Find where the given text appears and provide that cell's center as (X, Y) coordinate. 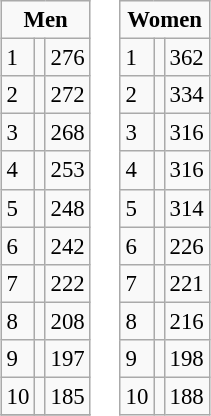
185 (68, 396)
362 (186, 58)
197 (68, 358)
276 (68, 58)
272 (68, 95)
198 (186, 358)
221 (186, 283)
314 (186, 208)
226 (186, 246)
334 (186, 95)
253 (68, 170)
268 (68, 133)
208 (68, 321)
188 (186, 396)
248 (68, 208)
216 (186, 321)
222 (68, 283)
242 (68, 246)
Women (164, 20)
Men (46, 20)
